Return [x, y] of the center of cell containing provided text 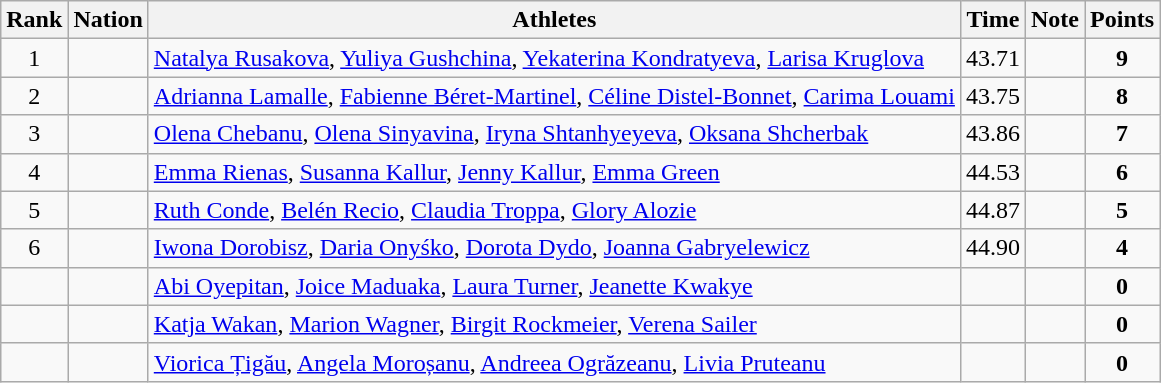
44.53 [992, 172]
Athletes [554, 20]
44.87 [992, 210]
Points [1122, 20]
8 [1122, 96]
Natalya Rusakova, Yuliya Gushchina, Yekaterina Kondratyeva, Larisa Kruglova [554, 58]
9 [1122, 58]
43.75 [992, 96]
1 [34, 58]
43.71 [992, 58]
Iwona Dorobisz, Daria Onyśko, Dorota Dydo, Joanna Gabryelewicz [554, 248]
Viorica Țigău, Angela Moroșanu, Andreea Ogrăzeanu, Livia Pruteanu [554, 362]
Nation [108, 20]
2 [34, 96]
3 [34, 134]
Olena Chebanu, Olena Sinyavina, Iryna Shtanhyeyeva, Oksana Shcherbak [554, 134]
Katja Wakan, Marion Wagner, Birgit Rockmeier, Verena Sailer [554, 324]
Abi Oyepitan, Joice Maduaka, Laura Turner, Jeanette Kwakye [554, 286]
44.90 [992, 248]
Ruth Conde, Belén Recio, Claudia Troppa, Glory Alozie [554, 210]
43.86 [992, 134]
Emma Rienas, Susanna Kallur, Jenny Kallur, Emma Green [554, 172]
Time [992, 20]
7 [1122, 134]
Rank [34, 20]
Adrianna Lamalle, Fabienne Béret-Martinel, Céline Distel-Bonnet, Carima Louami [554, 96]
Note [1054, 20]
